Detect which cell encompasses the target text, then output its (X, Y) center coordinate. 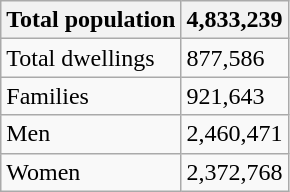
2,372,768 (234, 172)
921,643 (234, 96)
Men (91, 134)
877,586 (234, 58)
2,460,471 (234, 134)
4,833,239 (234, 20)
Families (91, 96)
Women (91, 172)
Total population (91, 20)
Total dwellings (91, 58)
